From the cell containing the given text, extract its center point as (x, y) coordinate. 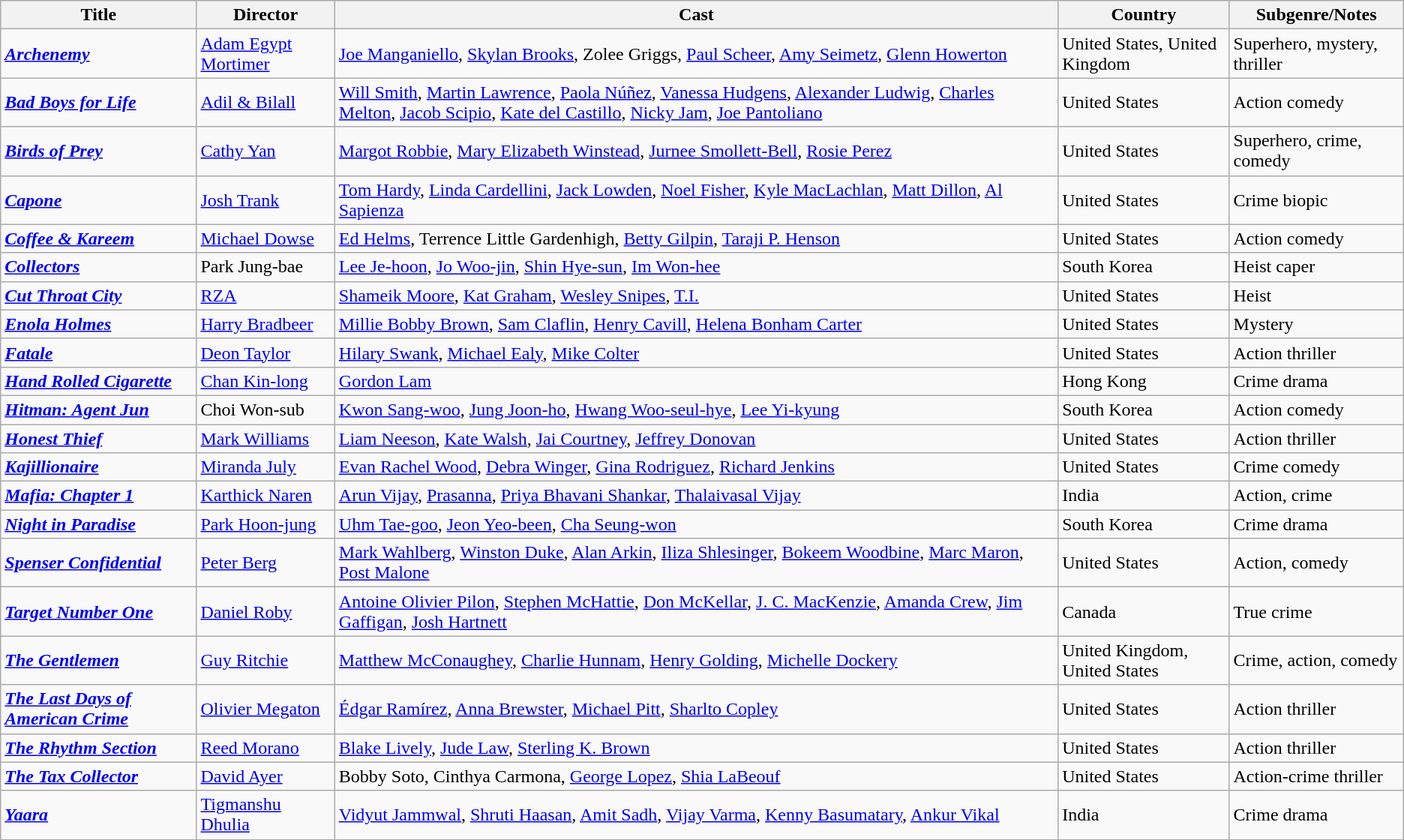
Lee Je-hoon, Jo Woo-jin, Shin Hye-sun, Im Won-hee (696, 267)
Miranda July (265, 467)
Harry Bradbeer (265, 324)
Capone (99, 199)
Fatale (99, 352)
Mark Williams (265, 439)
Tom Hardy, Linda Cardellini, Jack Lowden, Noel Fisher, Kyle MacLachlan, Matt Dillon, Al Sapienza (696, 199)
Olivier Megaton (265, 709)
The Gentlemen (99, 660)
Bobby Soto, Cinthya Carmona, George Lopez, Shia LaBeouf (696, 776)
Birds of Prey (99, 151)
The Rhythm Section (99, 748)
Millie Bobby Brown, Sam Claflin, Henry Cavill, Helena Bonham Carter (696, 324)
Yaara (99, 814)
Canada (1144, 612)
Matthew McConaughey, Charlie Hunnam, Henry Golding, Michelle Dockery (696, 660)
Daniel Roby (265, 612)
Hitman: Agent Jun (99, 409)
United Kingdom, United States (1144, 660)
Cathy Yan (265, 151)
Night in Paradise (99, 524)
Crime, action, comedy (1316, 660)
Shameik Moore, Kat Graham, Wesley Snipes, T.I. (696, 295)
Hong Kong (1144, 381)
Uhm Tae-goo, Jeon Yeo-been, Cha Seung-won (696, 524)
United States, United Kingdom (1144, 54)
Tigmanshu Dhulia (265, 814)
Gordon Lam (696, 381)
Ed Helms, Terrence Little Gardenhigh, Betty Gilpin, Taraji P. Henson (696, 238)
Superhero, mystery, thriller (1316, 54)
Enola Holmes (99, 324)
Action-crime thriller (1316, 776)
Adam Egypt Mortimer (265, 54)
Heist caper (1316, 267)
Evan Rachel Wood, Debra Winger, Gina Rodriguez, Richard Jenkins (696, 467)
Antoine Olivier Pilon, Stephen McHattie, Don McKellar, J. C. MacKenzie, Amanda Crew, Jim Gaffigan, Josh Hartnett (696, 612)
The Last Days of American Crime (99, 709)
Mark Wahlberg, Winston Duke, Alan Arkin, Iliza Shlesinger, Bokeem Woodbine, Marc Maron, Post Malone (696, 562)
Action, crime (1316, 496)
Blake Lively, Jude Law, Sterling K. Brown (696, 748)
Arun Vijay, Prasanna, Priya Bhavani Shankar, Thalaivasal Vijay (696, 496)
Hand Rolled Cigarette (99, 381)
Subgenre/Notes (1316, 15)
Director (265, 15)
Cut Throat City (99, 295)
Peter Berg (265, 562)
Margot Robbie, Mary Elizabeth Winstead, Jurnee Smollett-Bell, Rosie Perez (696, 151)
Kajillionaire (99, 467)
Honest Thief (99, 439)
David Ayer (265, 776)
Kwon Sang-woo, Jung Joon-ho, Hwang Woo-seul-hye, Lee Yi-kyung (696, 409)
Deon Taylor (265, 352)
Chan Kin-long (265, 381)
Superhero, crime, comedy (1316, 151)
Cast (696, 15)
Collectors (99, 267)
Spenser Confidential (99, 562)
Heist (1316, 295)
Action, comedy (1316, 562)
Joe Manganiello, Skylan Brooks, Zolee Griggs, Paul Scheer, Amy Seimetz, Glenn Howerton (696, 54)
Édgar Ramírez, Anna Brewster, Michael Pitt, Sharlto Copley (696, 709)
Coffee & Kareem (99, 238)
Guy Ritchie (265, 660)
Mystery (1316, 324)
Target Number One (99, 612)
RZA (265, 295)
Archenemy (99, 54)
Title (99, 15)
True crime (1316, 612)
Country (1144, 15)
Bad Boys for Life (99, 102)
Michael Dowse (265, 238)
Karthick Naren (265, 496)
Reed Morano (265, 748)
Crime biopic (1316, 199)
Liam Neeson, Kate Walsh, Jai Courtney, Jeffrey Donovan (696, 439)
Adil & Bilall (265, 102)
Mafia: Chapter 1 (99, 496)
Park Hoon-jung (265, 524)
Choi Won-sub (265, 409)
The Tax Collector (99, 776)
Hilary Swank, Michael Ealy, Mike Colter (696, 352)
Crime comedy (1316, 467)
Josh Trank (265, 199)
Vidyut Jammwal, Shruti Haasan, Amit Sadh, Vijay Varma, Kenny Basumatary, Ankur Vikal (696, 814)
Park Jung-bae (265, 267)
